Provide the [X, Y] coordinate of the cell's center where the given text is located.  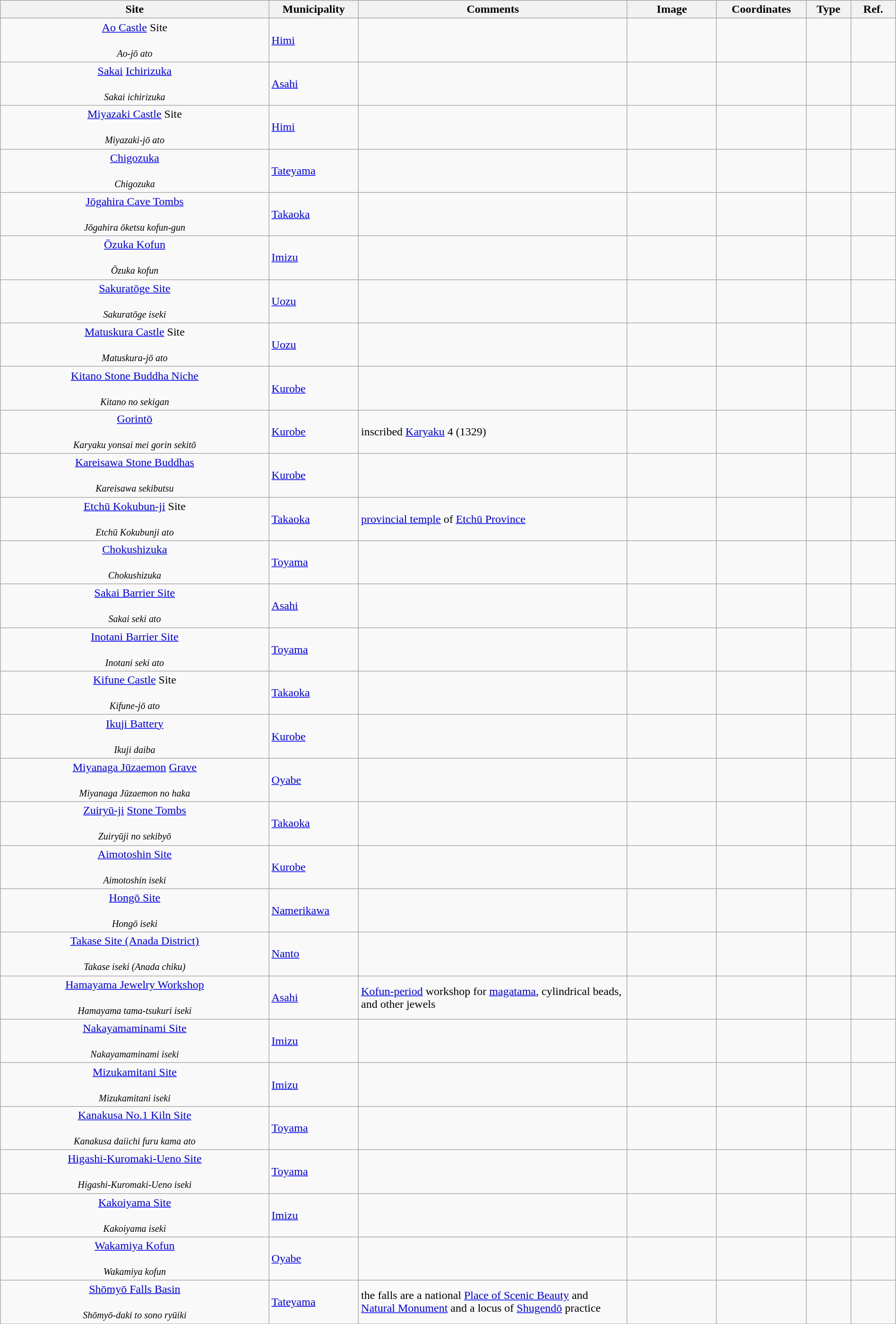
Kareisawa Stone BuddhasKareisawa sekibutsu [135, 475]
Kakoiyama SiteKakoiyama iseki [135, 1215]
Mizukamitani SiteMizukamitani iseki [135, 1084]
Comments [493, 9]
Wakamiya KofunWakamiya kofun [135, 1259]
Sakuratōge SiteSakuratōge iseki [135, 301]
Nanto [314, 954]
ChokushizukaChokushizuka [135, 562]
Etchū Kokubun-ji SiteEtchū Kokubunji ato [135, 519]
Shōmyō Falls BasinShōmyō-daki to sono ryūiki [135, 1302]
Matuskura Castle SiteMatuskura-jō ato [135, 345]
Sakai IchirizukaSakai ichirizuka [135, 84]
provincial temple of Etchū Province [493, 519]
Jōgahira Cave TombsJōgahira ōketsu kofun-gun [135, 214]
Takase Site (Anada District)Takase iseki (Anada chiku) [135, 954]
Ikuji BatteryIkuji daiba [135, 736]
Kanakusa No.1 Kiln SiteKanakusa daiichi furu kama ato [135, 1128]
Type [829, 9]
GorintōKaryaku yonsai mei gorin sekitō [135, 432]
Namerikawa [314, 910]
Ao Castle SiteAo-jō ato [135, 40]
Municipality [314, 9]
Kofun-period workshop for magatama, cylindrical beads, and other jewels [493, 997]
Image [672, 9]
Hongō SiteHongō iseki [135, 910]
Coordinates [761, 9]
Sakai Barrier SiteSakai seki ato [135, 606]
inscribed Karyaku 4 (1329) [493, 432]
Miyazaki Castle SiteMiyazaki-jō ato [135, 127]
Aimotoshin SiteAimotoshin iseki [135, 867]
Miyanaga Jūzaemon GraveMiyanaga Jūzaemon no haka [135, 780]
Kitano Stone Buddha NicheKitano no sekigan [135, 388]
the falls are a national Place of Scenic Beauty and Natural Monument and a locus of Shugendō practice [493, 1302]
ChigozukaChigozuka [135, 171]
Kifune Castle SiteKifune-jō ato [135, 693]
Site [135, 9]
Ōzuka KofunŌzuka kofun [135, 258]
Nakayamaminami SiteNakayamaminami iseki [135, 1041]
Ref. [873, 9]
Inotani Barrier SiteInotani seki ato [135, 649]
Zuiryū-ji Stone TombsZuiryūji no sekibyō [135, 823]
Higashi-Kuromaki-Ueno SiteHigashi-Kuromaki-Ueno iseki [135, 1171]
Hamayama Jewelry WorkshopHamayama tama-tsukuri iseki [135, 997]
